Capture the cell that displays the provided text and extract its [x, y] central coordinate. 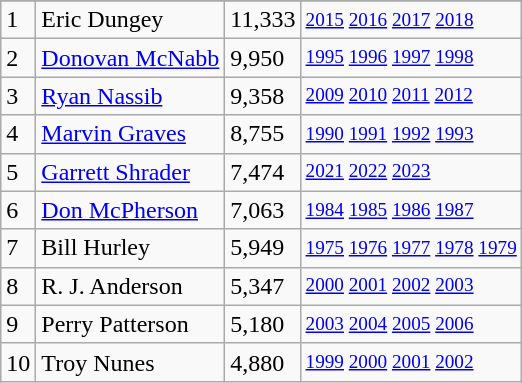
Bill Hurley [130, 248]
1990 1991 1992 1993 [411, 134]
2009 2010 2011 2012 [411, 96]
4 [18, 134]
5 [18, 172]
Donovan McNabb [130, 58]
Don McPherson [130, 210]
2000 2001 2002 2003 [411, 286]
5,347 [263, 286]
Perry Patterson [130, 324]
1995 1996 1997 1998 [411, 58]
Garrett Shrader [130, 172]
Eric Dungey [130, 20]
11,333 [263, 20]
4,880 [263, 362]
9,358 [263, 96]
5,949 [263, 248]
8,755 [263, 134]
7 [18, 248]
Ryan Nassib [130, 96]
8 [18, 286]
2015 2016 2017 2018 [411, 20]
1999 2000 2001 2002 [411, 362]
1984 1985 1986 1987 [411, 210]
2003 2004 2005 2006 [411, 324]
7,474 [263, 172]
5,180 [263, 324]
9,950 [263, 58]
2021 2022 2023 [411, 172]
R. J. Anderson [130, 286]
1975 1976 1977 1978 1979 [411, 248]
1 [18, 20]
Troy Nunes [130, 362]
9 [18, 324]
10 [18, 362]
Marvin Graves [130, 134]
6 [18, 210]
2 [18, 58]
3 [18, 96]
7,063 [263, 210]
